From the cell containing the given text, extract its center point as (X, Y) coordinate. 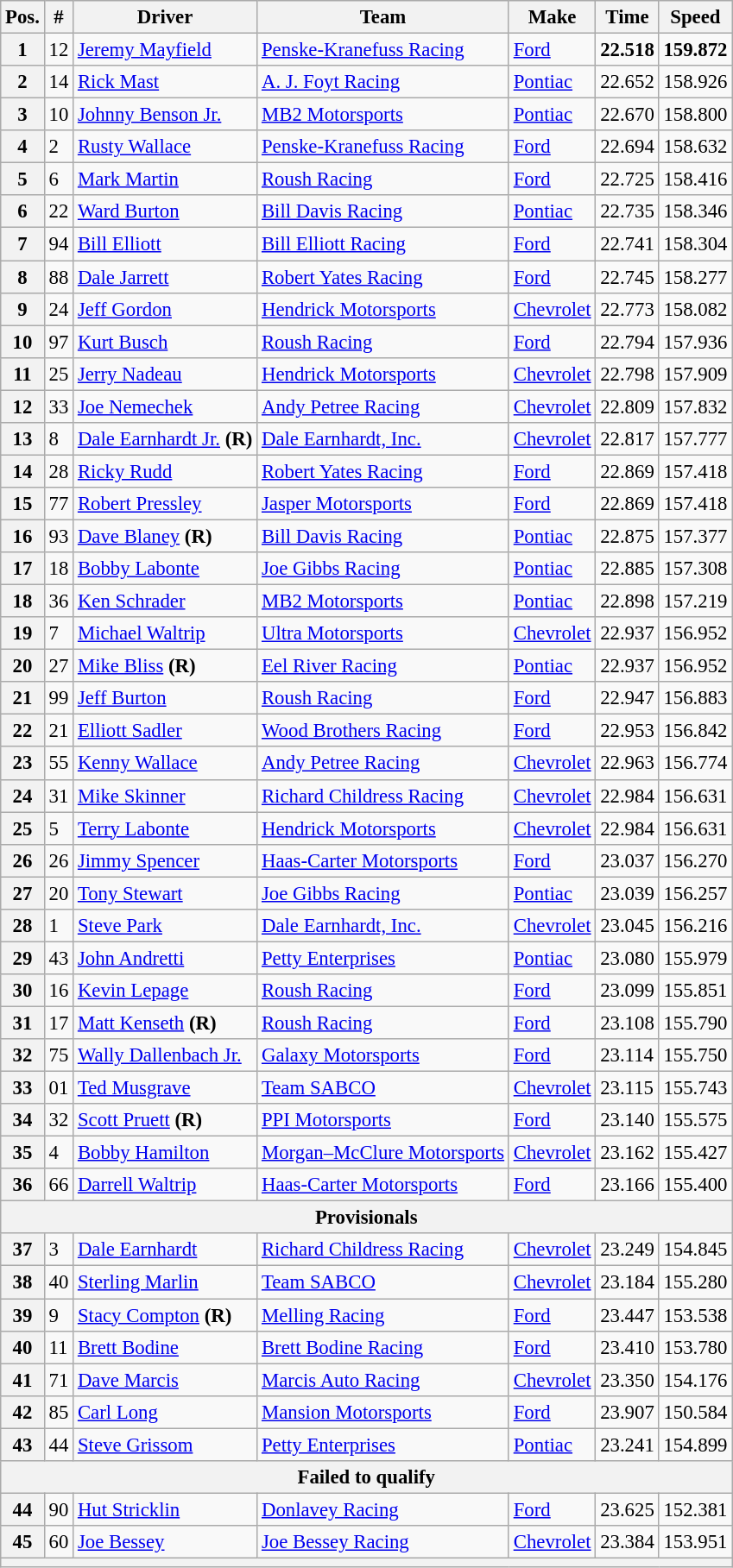
23.447 (627, 1315)
Morgan–McClure Motorsports (383, 1153)
23.162 (627, 1153)
Mike Skinner (166, 796)
85 (59, 1412)
Stacy Compton (R) (166, 1315)
22.741 (627, 244)
Brett Bodine (166, 1347)
Galaxy Motorsports (383, 1055)
Steve Grissom (166, 1445)
22.817 (627, 439)
90 (59, 1509)
A. J. Foyt Racing (383, 82)
Elliott Sadler (166, 731)
60 (59, 1542)
66 (59, 1185)
156.270 (696, 860)
# (59, 17)
23.140 (627, 1120)
45 (22, 1542)
22.670 (627, 115)
157.377 (696, 536)
Darrell Waltrip (166, 1185)
156.257 (696, 893)
39 (22, 1315)
Ken Schrader (166, 601)
155.427 (696, 1153)
Speed (696, 17)
23.907 (627, 1412)
Provisionals (366, 1218)
157.832 (696, 406)
Joe Nemechek (166, 406)
155.575 (696, 1120)
22.735 (627, 211)
Mansion Motorsports (383, 1412)
158.926 (696, 82)
01 (59, 1088)
23.115 (627, 1088)
Robert Pressley (166, 504)
158.632 (696, 147)
Ricky Rudd (166, 471)
152.381 (696, 1509)
22.809 (627, 406)
155.979 (696, 958)
Rusty Wallace (166, 147)
23.625 (627, 1509)
22.953 (627, 731)
159.872 (696, 50)
22.947 (627, 698)
158.800 (696, 115)
Melling Racing (383, 1315)
34 (22, 1120)
23.166 (627, 1185)
94 (59, 244)
Pos. (22, 17)
Bobby Labonte (166, 569)
Marcis Auto Racing (383, 1380)
155.750 (696, 1055)
88 (59, 277)
Joe Bessey (166, 1542)
Sterling Marlin (166, 1282)
22.745 (627, 277)
155.280 (696, 1282)
22.652 (627, 82)
158.082 (696, 309)
22.875 (627, 536)
23.099 (627, 991)
157.219 (696, 601)
Scott Pruett (R) (166, 1120)
Kurt Busch (166, 342)
23.184 (627, 1282)
23.114 (627, 1055)
156.883 (696, 698)
Bill Elliott (166, 244)
35 (22, 1153)
153.780 (696, 1347)
23.241 (627, 1445)
Jeremy Mayfield (166, 50)
158.346 (696, 211)
Make (552, 17)
Wally Dallenbach Jr. (166, 1055)
37 (22, 1250)
Ted Musgrave (166, 1088)
30 (22, 991)
158.304 (696, 244)
Dave Marcis (166, 1380)
41 (22, 1380)
99 (59, 698)
93 (59, 536)
157.909 (696, 374)
Jasper Motorsports (383, 504)
156.774 (696, 764)
Dave Blaney (R) (166, 536)
22.794 (627, 342)
Team (383, 17)
Failed to qualify (366, 1477)
Bill Elliott Racing (383, 244)
Kevin Lepage (166, 991)
Matt Kenseth (R) (166, 1023)
Jeff Gordon (166, 309)
150.584 (696, 1412)
22.898 (627, 601)
23.249 (627, 1250)
154.845 (696, 1250)
23.039 (627, 893)
Ultra Motorsports (383, 633)
Hut Stricklin (166, 1509)
23.384 (627, 1542)
158.416 (696, 179)
Driver (166, 17)
77 (59, 504)
23.045 (627, 926)
Dale Earnhardt (166, 1250)
Jimmy Spencer (166, 860)
Mike Bliss (R) (166, 666)
Steve Park (166, 926)
23 (22, 764)
157.308 (696, 569)
Terry Labonte (166, 828)
Ward Burton (166, 211)
22.694 (627, 147)
157.777 (696, 439)
Johnny Benson Jr. (166, 115)
Donlavey Racing (383, 1509)
158.277 (696, 277)
42 (22, 1412)
Kenny Wallace (166, 764)
156.842 (696, 731)
Carl Long (166, 1412)
Jerry Nadeau (166, 374)
23.037 (627, 860)
23.108 (627, 1023)
156.216 (696, 926)
154.899 (696, 1445)
155.743 (696, 1088)
Tony Stewart (166, 893)
John Andretti (166, 958)
154.176 (696, 1380)
22.773 (627, 309)
22.518 (627, 50)
23.410 (627, 1347)
75 (59, 1055)
155.400 (696, 1185)
153.538 (696, 1315)
71 (59, 1380)
Brett Bodine Racing (383, 1347)
38 (22, 1282)
55 (59, 764)
153.951 (696, 1542)
155.790 (696, 1023)
Time (627, 17)
97 (59, 342)
Michael Waltrip (166, 633)
22.885 (627, 569)
Dale Earnhardt Jr. (R) (166, 439)
15 (22, 504)
157.936 (696, 342)
22.798 (627, 374)
13 (22, 439)
Rick Mast (166, 82)
29 (22, 958)
Joe Bessey Racing (383, 1542)
155.851 (696, 991)
Dale Jarrett (166, 277)
Eel River Racing (383, 666)
23.350 (627, 1380)
Jeff Burton (166, 698)
Bobby Hamilton (166, 1153)
19 (22, 633)
22.963 (627, 764)
Wood Brothers Racing (383, 731)
23.080 (627, 958)
PPI Motorsports (383, 1120)
22.725 (627, 179)
Mark Martin (166, 179)
